Pinpoint the cell where the given text exists, returning its [X, Y] midpoint coordinate. 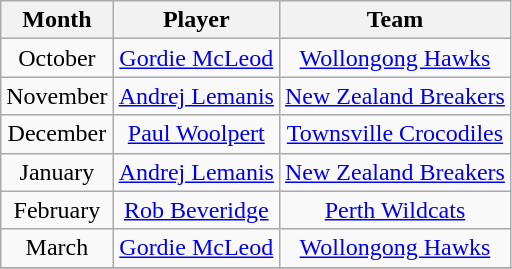
Paul Woolpert [196, 134]
Rob Beveridge [196, 210]
October [57, 58]
March [57, 248]
Townsville Crocodiles [394, 134]
Player [196, 20]
February [57, 210]
Perth Wildcats [394, 210]
December [57, 134]
Month [57, 20]
January [57, 172]
November [57, 96]
Team [394, 20]
